Find where the given text appears and provide that cell's center as [X, Y] coordinate. 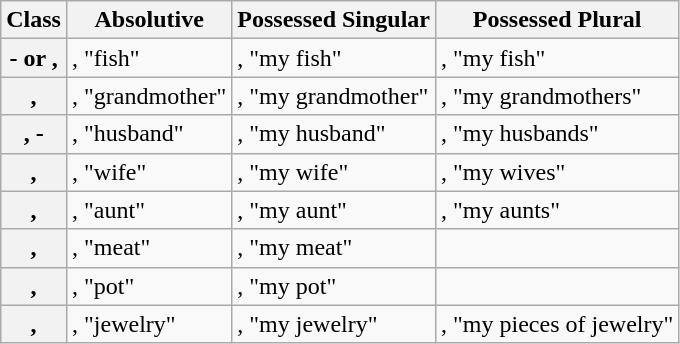
, "grandmother" [148, 96]
, "my aunts" [558, 210]
, "my wife" [334, 172]
, "aunt" [148, 210]
, "meat" [148, 248]
, "husband" [148, 134]
, - [34, 134]
Absolutive [148, 20]
, "my meat" [334, 248]
, "my aunt" [334, 210]
, "my wives" [558, 172]
, "jewelry" [148, 324]
, "my pieces of jewelry" [558, 324]
, "my pot" [334, 286]
Possessed Singular [334, 20]
, "my husband" [334, 134]
, "my husbands" [558, 134]
, "my grandmothers" [558, 96]
Class [34, 20]
, "pot" [148, 286]
Possessed Plural [558, 20]
, "wife" [148, 172]
, "my grandmother" [334, 96]
- or , [34, 58]
, "fish" [148, 58]
, "my jewelry" [334, 324]
